Output the (x, y) coordinate of the center of the cell containing the given text.  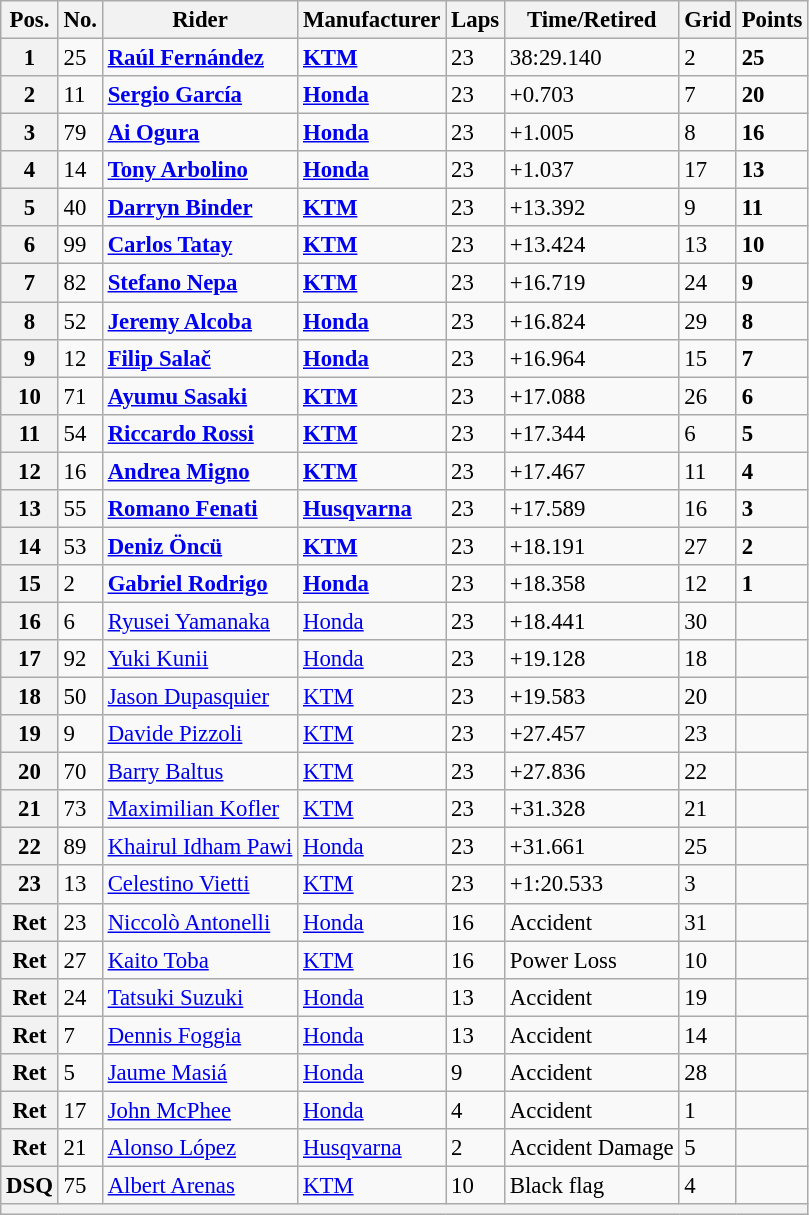
Kaito Toba (200, 960)
Ryusei Yamanaka (200, 621)
+13.424 (592, 245)
Ayumu Sasaki (200, 396)
+17.467 (592, 471)
Carlos Tatay (200, 245)
Accident Damage (592, 1148)
75 (80, 1185)
30 (708, 621)
Maximilian Kofler (200, 809)
+18.191 (592, 546)
+27.836 (592, 772)
Albert Arenas (200, 1185)
Yuki Kunii (200, 659)
No. (80, 20)
+18.441 (592, 621)
54 (80, 433)
Filip Salač (200, 358)
38:29.140 (592, 58)
+1.037 (592, 170)
+1.005 (592, 133)
+1:20.533 (592, 885)
Power Loss (592, 960)
Raúl Fernández (200, 58)
DSQ (30, 1185)
89 (80, 847)
Manufacturer (372, 20)
+0.703 (592, 95)
+17.088 (592, 396)
+13.392 (592, 208)
Riccardo Rossi (200, 433)
+17.344 (592, 433)
+18.358 (592, 584)
+17.589 (592, 509)
70 (80, 772)
+19.583 (592, 697)
92 (80, 659)
82 (80, 283)
Romano Fenati (200, 509)
Laps (476, 20)
26 (708, 396)
Points (772, 20)
John McPhee (200, 1110)
+16.719 (592, 283)
Rider (200, 20)
Niccolò Antonelli (200, 922)
+27.457 (592, 734)
Ai Ogura (200, 133)
Pos. (30, 20)
Grid (708, 20)
+31.661 (592, 847)
Jason Dupasquier (200, 697)
Darryn Binder (200, 208)
Time/Retired (592, 20)
52 (80, 321)
Andrea Migno (200, 471)
Stefano Nepa (200, 283)
Gabriel Rodrigo (200, 584)
55 (80, 509)
+16.964 (592, 358)
Barry Baltus (200, 772)
Tony Arbolino (200, 170)
73 (80, 809)
53 (80, 546)
+19.128 (592, 659)
Alonso López (200, 1148)
31 (708, 922)
Dennis Foggia (200, 1035)
40 (80, 208)
Jeremy Alcoba (200, 321)
Deniz Öncü (200, 546)
Khairul Idham Pawi (200, 847)
Black flag (592, 1185)
28 (708, 1073)
Jaume Masiá (200, 1073)
Sergio García (200, 95)
Celestino Vietti (200, 885)
29 (708, 321)
+31.328 (592, 809)
50 (80, 697)
71 (80, 396)
Tatsuki Suzuki (200, 997)
99 (80, 245)
79 (80, 133)
Davide Pizzoli (200, 734)
+16.824 (592, 321)
